Detect which cell encompasses the target text, then output its (X, Y) center coordinate. 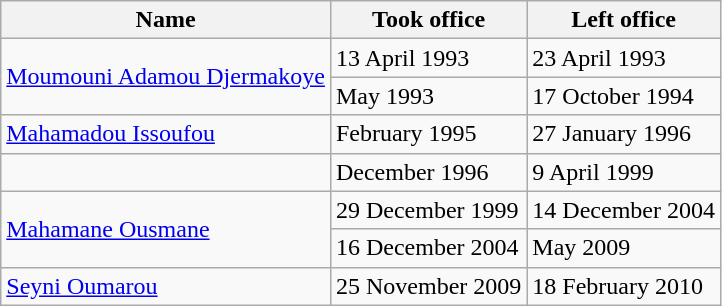
23 April 1993 (624, 58)
17 October 1994 (624, 96)
May 2009 (624, 248)
Mahamane Ousmane (166, 229)
9 April 1999 (624, 172)
27 January 1996 (624, 134)
December 1996 (428, 172)
May 1993 (428, 96)
16 December 2004 (428, 248)
25 November 2009 (428, 286)
Moumouni Adamou Djermakoye (166, 77)
29 December 1999 (428, 210)
Took office (428, 20)
Left office (624, 20)
13 April 1993 (428, 58)
14 December 2004 (624, 210)
Seyni Oumarou (166, 286)
18 February 2010 (624, 286)
Mahamadou Issoufou (166, 134)
February 1995 (428, 134)
Name (166, 20)
